Return [X, Y] of the center of cell containing provided text 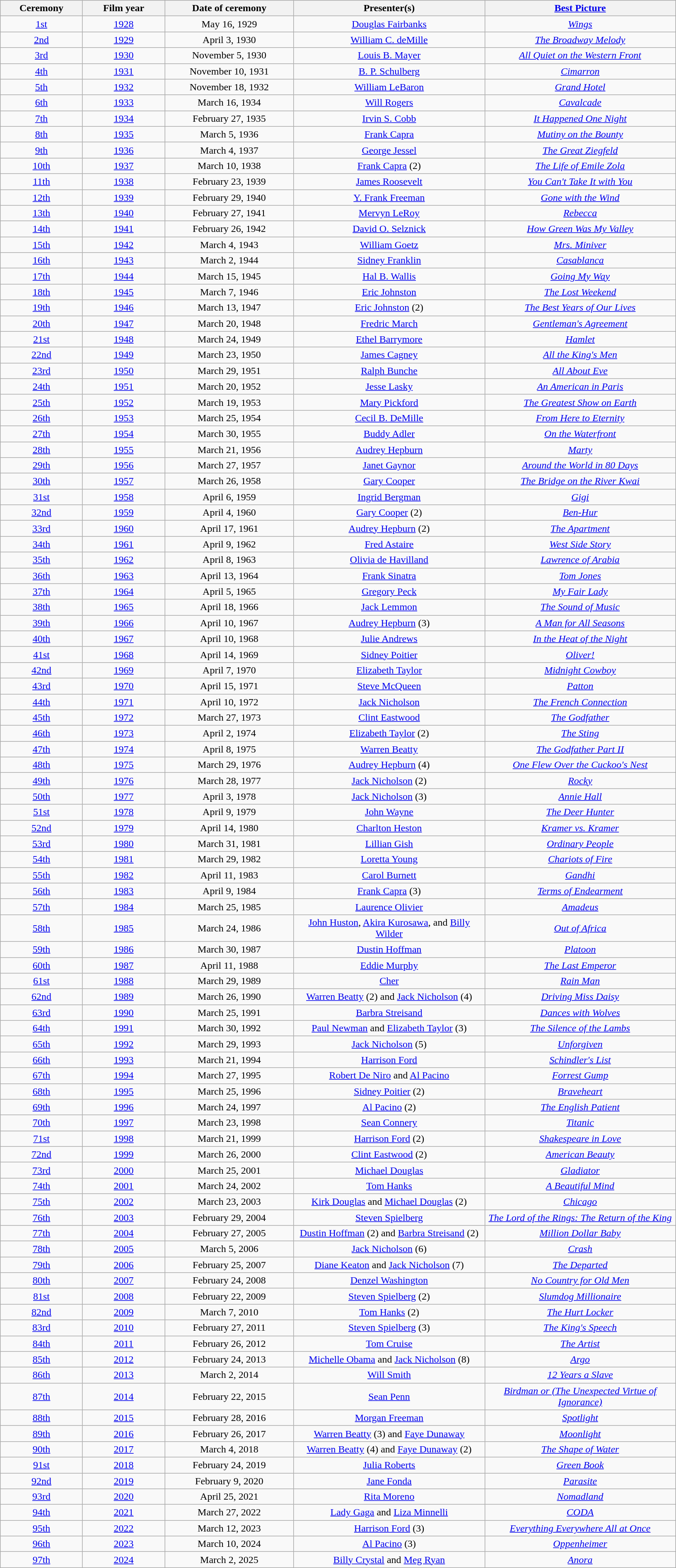
23rd [41, 371]
March 23, 1950 [229, 355]
Jack Nicholson [389, 702]
The Apartment [580, 528]
March 4, 1937 [229, 150]
Mrs. Miniver [580, 245]
Jesse Lasky [389, 386]
Parasite [580, 1481]
1966 [123, 623]
41st [41, 654]
1952 [123, 402]
April 14, 1969 [229, 654]
17th [41, 276]
1984 [123, 907]
March 30, 1987 [229, 949]
64th [41, 1028]
March 4, 2018 [229, 1449]
March 21, 1999 [229, 1139]
16th [41, 261]
Cimarron [580, 71]
In the Heat of the Night [580, 639]
36th [41, 576]
Buddy Adler [389, 434]
77th [41, 1233]
1939 [123, 198]
1977 [123, 796]
April 5, 1965 [229, 591]
February 27, 1935 [229, 118]
Sidney Poitier (2) [389, 1091]
27th [41, 434]
March 25, 1985 [229, 907]
Slumdog Millionaire [580, 1296]
Warren Beatty (2) and Jack Nicholson (4) [389, 997]
The Bridge on the River Kwai [580, 481]
April 8, 1963 [229, 560]
CODA [580, 1513]
1985 [123, 928]
Grand Hotel [580, 87]
Out of Africa [580, 928]
February 23, 1939 [229, 181]
10th [41, 166]
Denzel Washington [389, 1281]
29th [41, 466]
11th [41, 181]
April 6, 1959 [229, 497]
Moonlight [580, 1433]
Gary Cooper (2) [389, 513]
1969 [123, 670]
2020 [123, 1497]
97th [41, 1560]
2022 [123, 1528]
Ordinary People [580, 844]
Driving Miss Daisy [580, 997]
Will Smith [389, 1375]
85th [41, 1359]
2004 [123, 1233]
From Here to Eternity [580, 418]
The Life of Emile Zola [580, 166]
The Deer Hunter [580, 812]
2014 [123, 1397]
Going My Way [580, 276]
2007 [123, 1281]
1958 [123, 497]
47th [41, 749]
1970 [123, 686]
12th [41, 198]
April 18, 1966 [229, 607]
Frank Capra (3) [389, 891]
James Roosevelt [389, 181]
March 27, 1995 [229, 1076]
1992 [123, 1044]
February 29, 2004 [229, 1217]
2nd [41, 40]
March 10, 2024 [229, 1544]
Anora [580, 1560]
Harrison Ford (2) [389, 1139]
March 13, 1947 [229, 308]
Audrey Hepburn [389, 449]
Braveheart [580, 1091]
37th [41, 591]
Jack Nicholson (2) [389, 781]
A Man for All Seasons [580, 623]
Jack Nicholson (3) [389, 796]
86th [41, 1375]
40th [41, 639]
1967 [123, 639]
1932 [123, 87]
West Side Story [580, 544]
The Broadway Melody [580, 40]
March 2, 2025 [229, 1560]
Ralph Bunche [389, 371]
2006 [123, 1265]
April 3, 1930 [229, 40]
George Jessel [389, 150]
March 30, 1955 [229, 434]
93rd [41, 1497]
April 10, 1968 [229, 639]
March 29, 1982 [229, 859]
1949 [123, 355]
March 25, 1991 [229, 1013]
March 7, 2010 [229, 1312]
April 8, 1975 [229, 749]
March 23, 1998 [229, 1123]
70th [41, 1123]
31st [41, 497]
62nd [41, 997]
15th [41, 245]
1931 [123, 71]
2013 [123, 1375]
18th [41, 292]
One Flew Over the Cuckoo's Nest [580, 765]
5th [41, 87]
Rocky [580, 781]
Rita Moreno [389, 1497]
78th [41, 1249]
March 26, 2000 [229, 1154]
Clint Eastwood [389, 718]
1940 [123, 213]
22nd [41, 355]
An American in Paris [580, 386]
March 5, 2006 [229, 1249]
April 13, 1964 [229, 576]
Gladiator [580, 1170]
1928 [123, 24]
1951 [123, 386]
Y. Frank Freeman [389, 198]
March 2, 1944 [229, 261]
B. P. Schulberg [389, 71]
March 24, 1986 [229, 928]
6th [41, 103]
66th [41, 1060]
It Happened One Night [580, 118]
February 26, 1942 [229, 229]
March 26, 1990 [229, 997]
Forrest Gump [580, 1076]
Steven Spielberg (2) [389, 1296]
Spotlight [580, 1418]
65th [41, 1044]
March 10, 1938 [229, 166]
89th [41, 1433]
April 11, 1988 [229, 965]
The Lord of the Rings: The Return of the King [580, 1217]
1943 [123, 261]
Shakespeare in Love [580, 1139]
59th [41, 949]
Presenter(s) [389, 8]
Jane Fonda [389, 1481]
Gary Cooper [389, 481]
April 11, 1983 [229, 875]
1950 [123, 371]
1957 [123, 481]
1965 [123, 607]
Olivia de Havilland [389, 560]
2023 [123, 1544]
My Fair Lady [580, 591]
March 5, 1936 [229, 134]
Unforgiven [580, 1044]
1941 [123, 229]
58th [41, 928]
2011 [123, 1344]
2001 [123, 1186]
1988 [123, 981]
All About Eve [580, 371]
1938 [123, 181]
Fredric March [389, 323]
March 23, 2003 [229, 1201]
Lillian Gish [389, 844]
39th [41, 623]
Oliver! [580, 654]
April 7, 1970 [229, 670]
Frank Capra [389, 134]
Chicago [580, 1201]
1956 [123, 466]
All Quiet on the Western Front [580, 55]
April 9, 1962 [229, 544]
February 27, 2011 [229, 1328]
Harrison Ford [389, 1060]
3rd [41, 55]
80th [41, 1281]
February 27, 1941 [229, 213]
1982 [123, 875]
Rain Man [580, 981]
Warren Beatty (4) and Faye Dunaway (2) [389, 1449]
Gentleman's Agreement [580, 323]
33rd [41, 528]
March 2, 2014 [229, 1375]
Terms of Endearment [580, 891]
Jack Nicholson (6) [389, 1249]
The Departed [580, 1265]
How Green Was My Valley [580, 229]
61st [41, 981]
Casablanca [580, 261]
1993 [123, 1060]
1972 [123, 718]
Date of ceremony [229, 8]
Julie Andrews [389, 639]
1990 [123, 1013]
Green Book [580, 1465]
Al Pacino (3) [389, 1544]
Eric Johnston [389, 292]
71st [41, 1139]
92nd [41, 1481]
60th [41, 965]
32nd [41, 513]
91st [41, 1465]
1979 [123, 828]
Around the World in 80 Days [580, 466]
Julia Roberts [389, 1465]
13th [41, 213]
November 10, 1931 [229, 71]
The French Connection [580, 702]
Fred Astaire [389, 544]
February 22, 2015 [229, 1397]
Film year [123, 8]
46th [41, 733]
1999 [123, 1154]
Steven Spielberg (3) [389, 1328]
Michelle Obama and Jack Nicholson (8) [389, 1359]
19th [41, 308]
John Wayne [389, 812]
The Lost Weekend [580, 292]
87th [41, 1397]
2000 [123, 1170]
March 24, 2002 [229, 1186]
9th [41, 150]
1933 [123, 103]
March 29, 1989 [229, 981]
1981 [123, 859]
1997 [123, 1123]
1935 [123, 134]
73rd [41, 1170]
Warren Beatty (3) and Faye Dunaway [389, 1433]
1959 [123, 513]
50th [41, 796]
90th [41, 1449]
Mutiny on the Bounty [580, 134]
William Goetz [389, 245]
Lawrence of Arabia [580, 560]
Sean Connery [389, 1123]
March 27, 1973 [229, 718]
February 9, 2020 [229, 1481]
Birdman or (The Unexpected Virtue of Ignorance) [580, 1397]
Chariots of Fire [580, 859]
1934 [123, 118]
24th [41, 386]
February 26, 2012 [229, 1344]
72nd [41, 1154]
Crash [580, 1249]
Tom Jones [580, 576]
February 24, 2013 [229, 1359]
March 7, 1946 [229, 292]
March 25, 1954 [229, 418]
12 Years a Slave [580, 1375]
1998 [123, 1139]
Robert De Niro and Al Pacino [389, 1076]
2021 [123, 1513]
March 24, 1949 [229, 339]
57th [41, 907]
1936 [123, 150]
55th [41, 875]
The Godfather Part II [580, 749]
1963 [123, 576]
February 28, 2016 [229, 1418]
1976 [123, 781]
Eric Johnston (2) [389, 308]
49th [41, 781]
1st [41, 24]
Douglas Fairbanks [389, 24]
Frank Capra (2) [389, 166]
March 20, 1952 [229, 386]
April 3, 1978 [229, 796]
7th [41, 118]
2008 [123, 1296]
You Can't Take It with You [580, 181]
March 21, 1994 [229, 1060]
Diane Keaton and Jack Nicholson (7) [389, 1265]
All the King's Men [580, 355]
March 25, 2001 [229, 1170]
Dances with Wolves [580, 1013]
35th [41, 560]
2002 [123, 1201]
Paul Newman and Elizabeth Taylor (3) [389, 1028]
Patton [580, 686]
2015 [123, 1418]
Loretta Young [389, 859]
53rd [41, 844]
The English Patient [580, 1107]
April 10, 1967 [229, 623]
The King's Speech [580, 1328]
95th [41, 1528]
45th [41, 718]
Billy Crystal and Meg Ryan [389, 1560]
2009 [123, 1312]
Cecil B. DeMille [389, 418]
69th [41, 1107]
William LeBaron [389, 87]
March 27, 1957 [229, 466]
April 9, 1979 [229, 812]
Tom Hanks (2) [389, 1312]
21st [41, 339]
February 24, 2008 [229, 1281]
84th [41, 1344]
March 20, 1948 [229, 323]
Tom Hanks [389, 1186]
April 2, 1974 [229, 733]
March 28, 1977 [229, 781]
76th [41, 1217]
February 26, 2017 [229, 1433]
38th [41, 607]
Eddie Murphy [389, 965]
Barbra Streisand [389, 1013]
A Beautiful Mind [580, 1186]
The Great Ziegfeld [580, 150]
On the Waterfront [580, 434]
Elizabeth Taylor [389, 670]
Ingrid Bergman [389, 497]
1968 [123, 654]
James Cagney [389, 355]
20th [41, 323]
2017 [123, 1449]
Steve McQueen [389, 686]
1986 [123, 949]
2005 [123, 1249]
1994 [123, 1076]
March 12, 2023 [229, 1528]
48th [41, 765]
Jack Nicholson (5) [389, 1044]
1975 [123, 765]
1995 [123, 1091]
The Last Emperor [580, 965]
David O. Selznick [389, 229]
67th [41, 1076]
March 31, 1981 [229, 844]
Frank Sinatra [389, 576]
April 4, 1960 [229, 513]
March 25, 1996 [229, 1091]
1987 [123, 965]
The Godfather [580, 718]
The Shape of Water [580, 1449]
Gregory Peck [389, 591]
63rd [41, 1013]
Janet Gaynor [389, 466]
Audrey Hepburn (3) [389, 623]
Cavalcade [580, 103]
Nomadland [580, 1497]
Million Dollar Baby [580, 1233]
March 26, 1958 [229, 481]
No Country for Old Men [580, 1281]
Irvin S. Cobb [389, 118]
1983 [123, 891]
Jack Lemmon [389, 607]
Everything Everywhere All at Once [580, 1528]
Charlton Heston [389, 828]
February 27, 2005 [229, 1233]
Steven Spielberg [389, 1217]
52nd [41, 828]
Carol Burnett [389, 875]
79th [41, 1265]
75th [41, 1201]
82nd [41, 1312]
Warren Beatty [389, 749]
March 4, 1943 [229, 245]
Gigi [580, 497]
April 10, 1972 [229, 702]
1962 [123, 560]
March 21, 1956 [229, 449]
Hal B. Wallis [389, 276]
March 24, 1997 [229, 1107]
Mervyn LeRoy [389, 213]
68th [41, 1091]
Mary Pickford [389, 402]
2016 [123, 1433]
83rd [41, 1328]
14th [41, 229]
2019 [123, 1481]
March 29, 1951 [229, 371]
Louis B. Mayer [389, 55]
1947 [123, 323]
1989 [123, 997]
April 14, 1980 [229, 828]
2024 [123, 1560]
Michael Douglas [389, 1170]
44th [41, 702]
April 15, 1971 [229, 686]
1929 [123, 40]
1980 [123, 844]
1948 [123, 339]
8th [41, 134]
February 22, 2009 [229, 1296]
Audrey Hepburn (2) [389, 528]
88th [41, 1418]
The Silence of the Lambs [580, 1028]
Dustin Hoffman [389, 949]
March 30, 1992 [229, 1028]
Sidney Franklin [389, 261]
1971 [123, 702]
Ceremony [41, 8]
1955 [123, 449]
Will Rogers [389, 103]
4th [41, 71]
1964 [123, 591]
Audrey Hepburn (4) [389, 765]
April 25, 2021 [229, 1497]
The Greatest Show on Earth [580, 402]
1945 [123, 292]
Kirk Douglas and Michael Douglas (2) [389, 1201]
November 5, 1930 [229, 55]
Clint Eastwood (2) [389, 1154]
2018 [123, 1465]
1960 [123, 528]
1942 [123, 245]
Cher [389, 981]
2012 [123, 1359]
April 9, 1984 [229, 891]
February 25, 2007 [229, 1265]
1954 [123, 434]
The Artist [580, 1344]
1930 [123, 55]
The Hurt Locker [580, 1312]
March 16, 1934 [229, 103]
May 16, 1929 [229, 24]
25th [41, 402]
96th [41, 1544]
54th [41, 859]
56th [41, 891]
42nd [41, 670]
Harrison Ford (3) [389, 1528]
Amadeus [580, 907]
Ben-Hur [580, 513]
51st [41, 812]
Kramer vs. Kramer [580, 828]
28th [41, 449]
2003 [123, 1217]
2010 [123, 1328]
February 29, 1940 [229, 198]
Ethel Barrymore [389, 339]
The Best Years of Our Lives [580, 308]
34th [41, 544]
March 19, 1953 [229, 402]
Gandhi [580, 875]
John Huston, Akira Kurosawa, and Billy Wilder [389, 928]
1973 [123, 733]
1974 [123, 749]
1953 [123, 418]
Rebecca [580, 213]
26th [41, 418]
Sidney Poitier [389, 654]
1978 [123, 812]
43rd [41, 686]
March 29, 1993 [229, 1044]
81st [41, 1296]
Argo [580, 1359]
Laurence Olivier [389, 907]
1991 [123, 1028]
February 24, 2019 [229, 1465]
Elizabeth Taylor (2) [389, 733]
Best Picture [580, 8]
March 15, 1945 [229, 276]
Titanic [580, 1123]
Dustin Hoffman (2) and Barbra Streisand (2) [389, 1233]
Hamlet [580, 339]
American Beauty [580, 1154]
March 27, 2022 [229, 1513]
William C. deMille [389, 40]
74th [41, 1186]
1937 [123, 166]
Al Pacino (2) [389, 1107]
March 29, 1976 [229, 765]
Midnight Cowboy [580, 670]
Oppenheimer [580, 1544]
Tom Cruise [389, 1344]
Gone with the Wind [580, 198]
1944 [123, 276]
Lady Gaga and Liza Minnelli [389, 1513]
Wings [580, 24]
Marty [580, 449]
Schindler's List [580, 1060]
1996 [123, 1107]
April 17, 1961 [229, 528]
The Sting [580, 733]
Sean Penn [389, 1397]
Platoon [580, 949]
The Sound of Music [580, 607]
94th [41, 1513]
November 18, 1932 [229, 87]
Morgan Freeman [389, 1418]
Annie Hall [580, 796]
1946 [123, 308]
1961 [123, 544]
30th [41, 481]
